Locate the cell with the specified text and output its (X, Y) center coordinate. 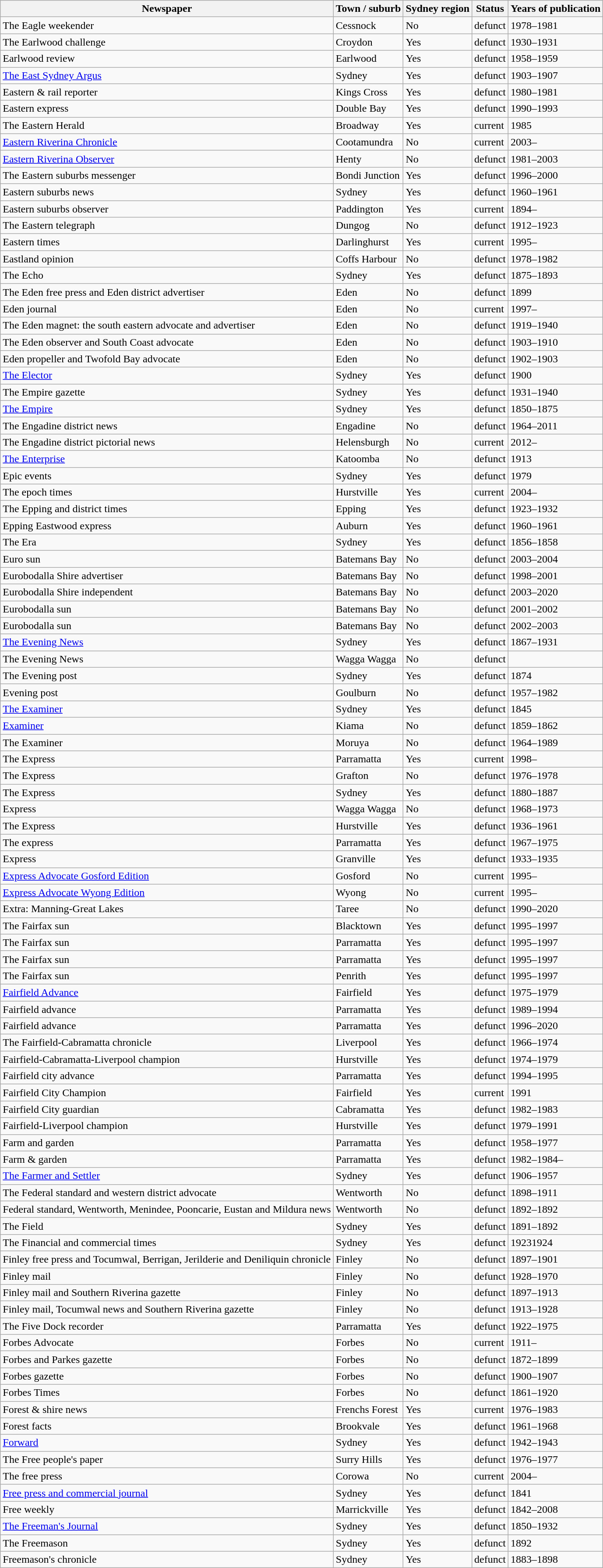
1867–1931 (556, 642)
Epic events (167, 475)
1996–2020 (556, 1026)
Farm & garden (167, 1159)
Cessnock (368, 25)
Euro sun (167, 559)
The Fairfield-Cabramatta chronicle (167, 1043)
The Farmer and Settler (167, 1176)
Fairfield-Liverpool champion (167, 1126)
1982–1983 (556, 1109)
Darlinghurst (368, 242)
Fairfield Advance (167, 992)
1859–1862 (556, 726)
Fairfield City Champion (167, 1093)
Fairfield-Cabramatta-Liverpool champion (167, 1059)
Examiner (167, 726)
The express (167, 842)
1913 (556, 459)
Epping (368, 509)
Forbes Times (167, 1393)
1912–1923 (556, 226)
1996–2000 (556, 175)
Forward (167, 1443)
Granville (368, 859)
1933–1935 (556, 859)
1898–1911 (556, 1193)
Broadway (368, 125)
1997– (556, 309)
Years of publication (556, 9)
The Five Dock recorder (167, 1326)
2003–2004 (556, 559)
1974–1979 (556, 1059)
Finley free press and Tocumwal, Berrigan, Jerilderie and Deniliquin chronicle (167, 1259)
Sydney region (438, 9)
1964–1989 (556, 743)
The Echo (167, 276)
Eurobodalla Shire advertiser (167, 576)
1897–1913 (556, 1293)
2003– (556, 142)
1958–1959 (556, 59)
1966–1974 (556, 1043)
Newspaper (167, 9)
Express Advocate Gosford Edition (167, 876)
1961–1968 (556, 1426)
1892 (556, 1543)
1894– (556, 209)
The Eastern telegraph (167, 226)
Paddington (368, 209)
Marrickville (368, 1509)
The Eastern suburbs messenger (167, 175)
The Financial and commercial times (167, 1242)
1891–1892 (556, 1226)
Earlwood review (167, 59)
1967–1975 (556, 842)
2002–2003 (556, 626)
Forbes Advocate (167, 1343)
1872–1899 (556, 1359)
1902–1903 (556, 359)
1883–1898 (556, 1560)
Forbes gazette (167, 1376)
The Eden magnet: the south eastern advocate and advertiser (167, 326)
Eastern Riverina Observer (167, 159)
1936–1961 (556, 826)
Penrith (368, 976)
Freemason's chronicle (167, 1560)
1841 (556, 1493)
Liverpool (368, 1043)
The Earlwood challenge (167, 42)
Moruya (368, 743)
1856–1858 (556, 542)
1958–1977 (556, 1143)
Dungog (368, 226)
1900 (556, 375)
Eurobodalla Shire independent (167, 592)
1989–1994 (556, 1009)
1980–1981 (556, 92)
Cabramatta (368, 1109)
The Eagle weekender (167, 25)
1979 (556, 475)
1928–1970 (556, 1276)
Eastland opinion (167, 259)
1897–1901 (556, 1259)
1964–2011 (556, 425)
Engadine (368, 425)
1998–2001 (556, 576)
1982–1984– (556, 1159)
Wyong (368, 892)
Farm and garden (167, 1143)
1861–1920 (556, 1393)
1979–1991 (556, 1126)
1957–1982 (556, 692)
1903–1910 (556, 342)
Eastern times (167, 242)
1874 (556, 676)
1850–1932 (556, 1526)
1998– (556, 759)
Finley mail (167, 1276)
Earlwood (368, 59)
1875–1893 (556, 276)
1899 (556, 292)
The Enterprise (167, 459)
1911– (556, 1343)
The Free people's paper (167, 1459)
Eastern Riverina Chronicle (167, 142)
Frenchs Forest (368, 1409)
1975–1979 (556, 992)
1931–1940 (556, 392)
1930–1931 (556, 42)
1842–2008 (556, 1509)
Extra: Manning-Great Lakes (167, 909)
1923–1932 (556, 509)
Eastern suburbs news (167, 192)
Henty (368, 159)
Goulburn (368, 692)
The Eastern Herald (167, 125)
The Field (167, 1226)
1900–1907 (556, 1376)
Free weekly (167, 1509)
The Era (167, 542)
1976–1978 (556, 776)
1922–1975 (556, 1326)
Bondi Junction (368, 175)
Double Bay (368, 109)
Eastern express (167, 109)
The East Sydney Argus (167, 75)
Surry Hills (368, 1459)
Finley mail, Tocumwal news and Southern Riverina gazette (167, 1310)
Eden journal (167, 309)
The epoch times (167, 492)
Fairfield city advance (167, 1076)
Eastern & rail reporter (167, 92)
Croydon (368, 42)
The Freemason (167, 1543)
Forest facts (167, 1426)
Grafton (368, 776)
The Freeman's Journal (167, 1526)
1913–1928 (556, 1310)
2012– (556, 442)
Eden propeller and Twofold Bay advocate (167, 359)
The free press (167, 1476)
1942–1943 (556, 1443)
Helensburgh (368, 442)
Blacktown (368, 926)
Brookvale (368, 1426)
Federal standard, Wentworth, Menindee, Pooncarie, Eustan and Mildura news (167, 1209)
1990–1993 (556, 109)
Evening post (167, 692)
1990–2020 (556, 909)
Finley mail and Southern Riverina gazette (167, 1293)
The Eden observer and South Coast advocate (167, 342)
The Eden free press and Eden district advertiser (167, 292)
Taree (368, 909)
Kings Cross (368, 92)
The Federal standard and western district advocate (167, 1193)
2001–2002 (556, 609)
Kiama (368, 726)
Express Advocate Wyong Edition (167, 892)
The Empire gazette (167, 392)
1903–1907 (556, 75)
19231924 (556, 1242)
1892–1892 (556, 1209)
The Engadine district pictorial news (167, 442)
2003–2020 (556, 592)
1994–1995 (556, 1076)
Fairfield City guardian (167, 1109)
The Elector (167, 375)
Auburn (368, 526)
Status (490, 9)
1978–1981 (556, 25)
The Engadine district news (167, 425)
1991 (556, 1093)
Epping Eastwood express (167, 526)
The Epping and district times (167, 509)
Corowa (368, 1476)
1906–1957 (556, 1176)
Eastern suburbs observer (167, 209)
Katoomba (368, 459)
Forbes and Parkes gazette (167, 1359)
1850–1875 (556, 409)
Free press and commercial journal (167, 1493)
Town / suburb (368, 9)
The Empire (167, 409)
Coffs Harbour (368, 259)
Cootamundra (368, 142)
1985 (556, 125)
Gosford (368, 876)
1919–1940 (556, 326)
1976–1983 (556, 1409)
The Evening post (167, 676)
1880–1887 (556, 793)
Forest & shire news (167, 1409)
1968–1973 (556, 809)
1978–1982 (556, 259)
1976–1977 (556, 1459)
1845 (556, 709)
1981–2003 (556, 159)
